Capture the cell that displays the provided text and extract its (x, y) central coordinate. 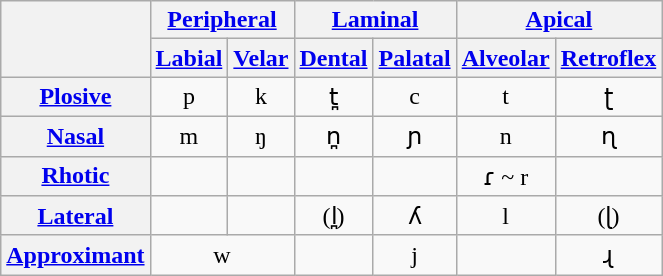
ɾ ~ r (506, 176)
ʈ (608, 97)
Velar (261, 58)
Rhotic (76, 176)
Palatal (414, 58)
ɳ (608, 136)
ʎ (414, 216)
Approximant (76, 255)
n̪ (334, 136)
t̪ (334, 97)
k (261, 97)
j (414, 255)
(l̪) (334, 216)
w (222, 255)
p (189, 97)
n (506, 136)
ŋ (261, 136)
Apical (559, 20)
m (189, 136)
Laminal (375, 20)
Retroflex (608, 58)
Plosive (76, 97)
Alveolar (506, 58)
Dental (334, 58)
(ɭ) (608, 216)
t (506, 97)
Labial (189, 58)
l (506, 216)
ɲ (414, 136)
Lateral (76, 216)
ɻ (608, 255)
Peripheral (222, 20)
c (414, 97)
Nasal (76, 136)
